Return [X, Y] of the center of cell containing provided text 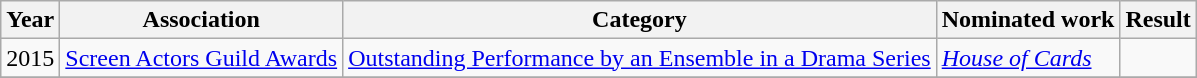
Screen Actors Guild Awards [202, 58]
Category [640, 20]
Association [202, 20]
Outstanding Performance by an Ensemble in a Drama Series [640, 58]
Nominated work [1028, 20]
Result [1158, 20]
Year [30, 20]
2015 [30, 58]
House of Cards [1028, 58]
